Search for the cell housing the specified text and yield its (x, y) center coordinate. 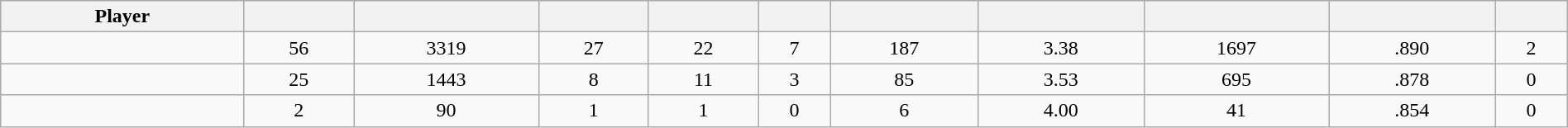
1697 (1236, 48)
8 (594, 79)
90 (447, 111)
41 (1236, 111)
.878 (1413, 79)
27 (594, 48)
3.38 (1060, 48)
6 (904, 111)
56 (299, 48)
4.00 (1060, 111)
85 (904, 79)
.854 (1413, 111)
25 (299, 79)
3.53 (1060, 79)
3319 (447, 48)
22 (703, 48)
7 (794, 48)
.890 (1413, 48)
187 (904, 48)
11 (703, 79)
Player (122, 17)
695 (1236, 79)
1443 (447, 79)
3 (794, 79)
